Provide the (x, y) coordinate of the cell's center where the given text is located.  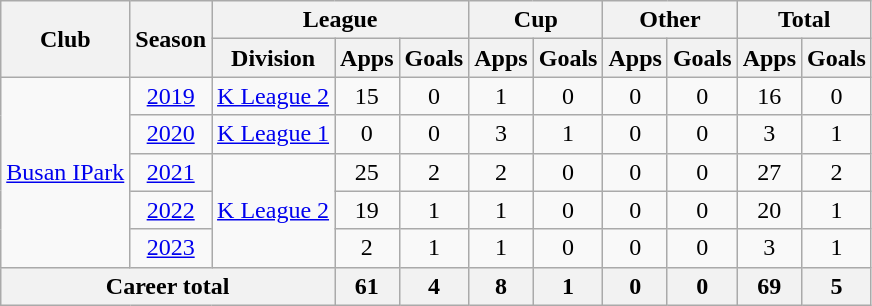
25 (367, 172)
4 (434, 286)
League (340, 20)
2023 (171, 248)
2020 (171, 134)
16 (769, 96)
61 (367, 286)
27 (769, 172)
8 (501, 286)
Other (670, 20)
69 (769, 286)
Total (804, 20)
2021 (171, 172)
2022 (171, 210)
Club (66, 39)
Season (171, 39)
19 (367, 210)
K League 1 (274, 134)
Cup (536, 20)
20 (769, 210)
Career total (168, 286)
Division (274, 58)
Busan IPark (66, 172)
5 (837, 286)
15 (367, 96)
2019 (171, 96)
